Search for the cell housing the specified text and yield its [x, y] center coordinate. 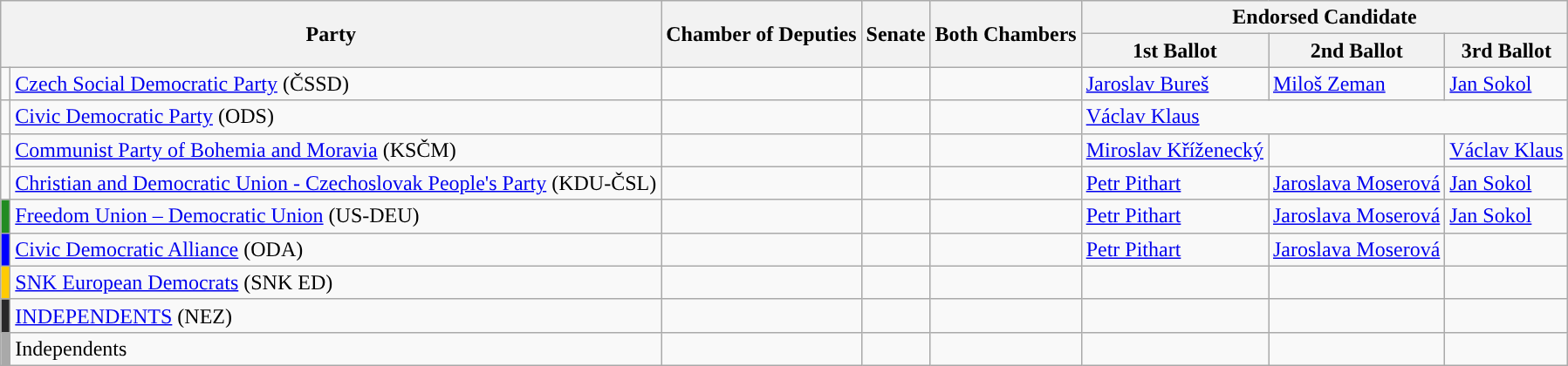
Party [332, 34]
Miroslav Kříženecký [1174, 150]
INDEPENDENTS (NEZ) [336, 315]
SNK European Democrats (SNK ED) [336, 282]
1st Ballot [1174, 51]
Both Chambers [1005, 34]
Czech Social Democratic Party (ČSSD) [336, 84]
Chamber of Deputies [761, 34]
Senate [895, 34]
2nd Ballot [1357, 51]
Jaroslav Bureš [1174, 84]
3rd Ballot [1506, 51]
Endorsed Candidate [1325, 17]
Independents [336, 349]
Christian and Democratic Union - Czechoslovak People's Party (KDU-ČSL) [336, 183]
Civic Democratic Alliance (ODA) [336, 249]
Communist Party of Bohemia and Moravia (KSČM) [336, 150]
Miloš Zeman [1357, 84]
Civic Democratic Party (ODS) [336, 117]
Freedom Union – Democratic Union (US-DEU) [336, 216]
